Detect which cell encompasses the target text, then output its (x, y) center coordinate. 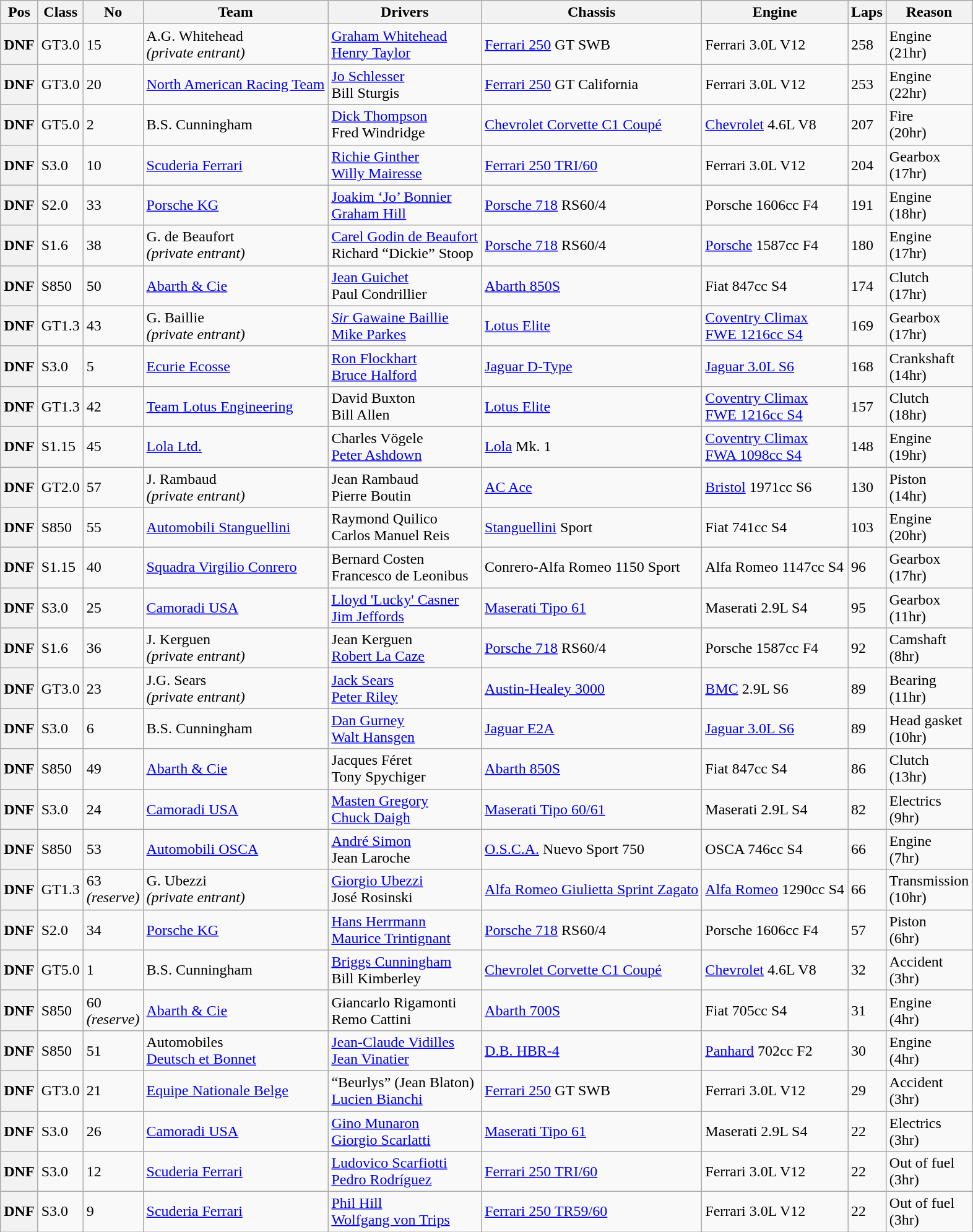
Graham Whitehead Henry Taylor (405, 45)
38 (113, 245)
David Buxton Bill Allen (405, 406)
Charles Vögele Peter Ashdown (405, 447)
204 (867, 165)
Engine (775, 12)
BMC 2.9L S6 (775, 688)
Jacques Féret Tony Spychiger (405, 769)
43 (113, 325)
G. Baillie(private entrant) (235, 325)
Ludovico Scarfiotti Pedro Rodríguez (405, 1172)
Giancarlo Rigamonti Remo Cattini (405, 1010)
Panhard 702cc F2 (775, 1051)
10 (113, 165)
North American Racing Team (235, 84)
O.S.C.A. Nuevo Sport 750 (592, 849)
Transmission(10hr) (929, 890)
Masten Gregory Chuck Daigh (405, 809)
Giorgio Ubezzi José Rosinski (405, 890)
Ron Flockhart Bruce Halford (405, 366)
Alfa Romeo 1290cc S4 (775, 890)
Team Lotus Engineering (235, 406)
Clutch(17hr) (929, 286)
Alfa Romeo Giulietta Sprint Zagato (592, 890)
82 (867, 809)
Drivers (405, 12)
53 (113, 849)
33 (113, 205)
Engine(21hr) (929, 45)
26 (113, 1131)
Lola Mk. 1 (592, 447)
Stanguellini Sport (592, 527)
Engine(19hr) (929, 447)
168 (867, 366)
Laps (867, 12)
32 (867, 970)
253 (867, 84)
Jean Kerguen Robert La Caze (405, 648)
36 (113, 648)
258 (867, 45)
Hans Herrmann Maurice Trintignant (405, 929)
Jean Guichet Paul Condrillier (405, 286)
André Simon Jean Laroche (405, 849)
Jean-Claude Vidilles Jean Vinatier (405, 1051)
Gino Munaron Giorgio Scarlatti (405, 1131)
9 (113, 1212)
180 (867, 245)
Piston(6hr) (929, 929)
Jaguar E2A (592, 729)
Phil Hill Wolfgang von Trips (405, 1212)
Engine(20hr) (929, 527)
157 (867, 406)
Equipe Nationale Belge (235, 1090)
Bernard Costen Francesco de Leonibus (405, 568)
2 (113, 125)
45 (113, 447)
“Beurlys” (Jean Blaton) Lucien Bianchi (405, 1090)
34 (113, 929)
Dan Gurney Walt Hansgen (405, 729)
Ferrari 250 TR59/60 (592, 1212)
Ferrari 250 GT California (592, 84)
6 (113, 729)
Maserati Tipo 60/61 (592, 809)
Class (61, 12)
103 (867, 527)
42 (113, 406)
31 (867, 1010)
OSCA 746cc S4 (775, 849)
Electrics(9hr) (929, 809)
Engine(18hr) (929, 205)
5 (113, 366)
Jean Rambaud Pierre Boutin (405, 486)
Automobili Stanguellini (235, 527)
Squadra Virgilio Conrero (235, 568)
Automobili OSCA (235, 849)
23 (113, 688)
J. Rambaud(private entrant) (235, 486)
86 (867, 769)
24 (113, 809)
Joakim ‘Jo’ Bonnier Graham Hill (405, 205)
Engine(17hr) (929, 245)
169 (867, 325)
Clutch(18hr) (929, 406)
Richie Ginther Willy Mairesse (405, 165)
15 (113, 45)
Camshaft(8hr) (929, 648)
95 (867, 608)
Engine(22hr) (929, 84)
J.G. Sears(private entrant) (235, 688)
AC Ace (592, 486)
Coventry ClimaxFWA 1098cc S4 (775, 447)
50 (113, 286)
Clutch(13hr) (929, 769)
Ecurie Ecosse (235, 366)
Reason (929, 12)
60(reserve) (113, 1010)
Crankshaft(14hr) (929, 366)
Fiat 705cc S4 (775, 1010)
Austin-Healey 3000 (592, 688)
Carel Godin de Beaufort Richard “Dickie” Stoop (405, 245)
20 (113, 84)
Jack Sears Peter Riley (405, 688)
A.G. Whitehead(private entrant) (235, 45)
Jo Schlesser Bill Sturgis (405, 84)
Briggs Cunningham Bill Kimberley (405, 970)
Alfa Romeo 1147cc S4 (775, 568)
No (113, 12)
Gearbox(11hr) (929, 608)
96 (867, 568)
29 (867, 1090)
AutomobilesDeutsch et Bonnet (235, 1051)
Pos (19, 12)
207 (867, 125)
49 (113, 769)
130 (867, 486)
Conrero-Alfa Romeo 1150 Sport (592, 568)
Dick Thompson Fred Windridge (405, 125)
Bristol 1971cc S6 (775, 486)
Sir Gawaine Baillie Mike Parkes (405, 325)
174 (867, 286)
Bearing(11hr) (929, 688)
55 (113, 527)
25 (113, 608)
Team (235, 12)
J. Kerguen(private entrant) (235, 648)
21 (113, 1090)
92 (867, 648)
Piston(14hr) (929, 486)
D.B. HBR-4 (592, 1051)
Lloyd 'Lucky' Casner Jim Jeffords (405, 608)
Raymond Quilico Carlos Manuel Reis (405, 527)
Electrics(3hr) (929, 1131)
Engine(7hr) (929, 849)
G. de Beaufort(private entrant) (235, 245)
191 (867, 205)
GT2.0 (61, 486)
Jaguar D-Type (592, 366)
Fiat 741cc S4 (775, 527)
Fire(20hr) (929, 125)
51 (113, 1051)
30 (867, 1051)
12 (113, 1172)
Head gasket(10hr) (929, 729)
1 (113, 970)
148 (867, 447)
Abarth 700S (592, 1010)
63(reserve) (113, 890)
40 (113, 568)
G. Ubezzi(private entrant) (235, 890)
Lola Ltd. (235, 447)
Chassis (592, 12)
